Return the [X, Y] coordinate for the center point of the cell that contains the specified text.  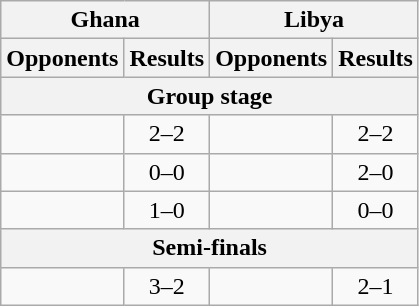
Group stage [210, 96]
1–0 [167, 210]
Semi-finals [210, 248]
2–0 [376, 172]
2–1 [376, 286]
Libya [314, 20]
Ghana [106, 20]
3–2 [167, 286]
